Determine the [X, Y] coordinate at the center of the cell enclosing the given text.  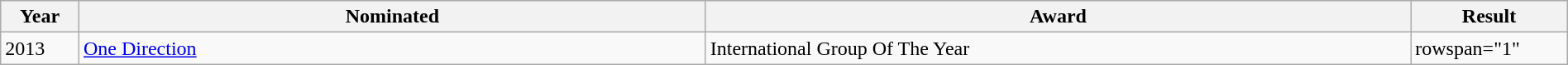
One Direction [392, 48]
Award [1059, 17]
Result [1489, 17]
rowspan="1" [1489, 48]
Year [40, 17]
International Group Of The Year [1059, 48]
Nominated [392, 17]
2013 [40, 48]
